Provide the [x, y] coordinate of the cell's center where the given text is located.  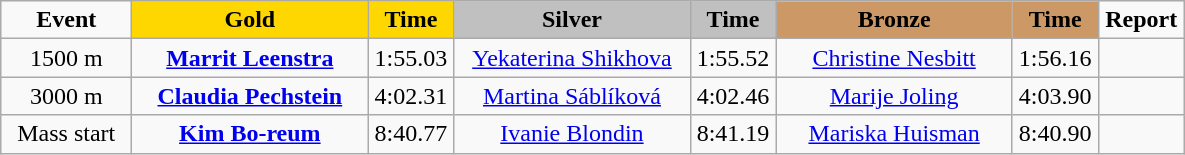
Gold [250, 20]
8:40.90 [1055, 134]
4:02.46 [733, 96]
Marrit Leenstra [250, 58]
Mass start [66, 134]
Marije Joling [894, 96]
Ivanie Blondin [572, 134]
Event [66, 20]
Claudia Pechstein [250, 96]
1:56.16 [1055, 58]
Christine Nesbitt [894, 58]
Mariska Huisman [894, 134]
Yekaterina Shikhova [572, 58]
Bronze [894, 20]
Martina Sáblíková [572, 96]
Silver [572, 20]
8:41.19 [733, 134]
Report [1141, 20]
1:55.52 [733, 58]
1:55.03 [411, 58]
1500 m [66, 58]
4:02.31 [411, 96]
3000 m [66, 96]
Kim Bo-reum [250, 134]
4:03.90 [1055, 96]
8:40.77 [411, 134]
